From the cell containing the given text, extract its center point as [X, Y] coordinate. 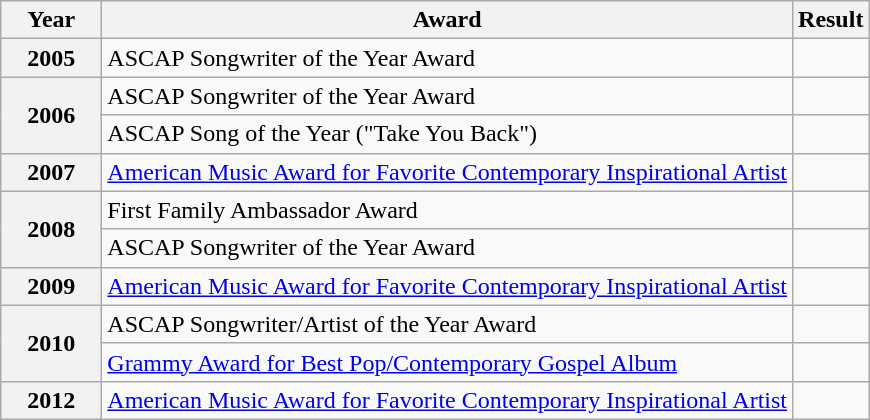
2010 [52, 343]
Result [831, 20]
Year [52, 20]
2012 [52, 400]
ASCAP Songwriter/Artist of the Year Award [448, 324]
2009 [52, 286]
Grammy Award for Best Pop/Contemporary Gospel Album [448, 362]
First Family Ambassador Award [448, 210]
2008 [52, 229]
2007 [52, 172]
2006 [52, 115]
2005 [52, 58]
ASCAP Song of the Year ("Take You Back") [448, 134]
Award [448, 20]
